From the cell containing the given text, extract its center point as [X, Y] coordinate. 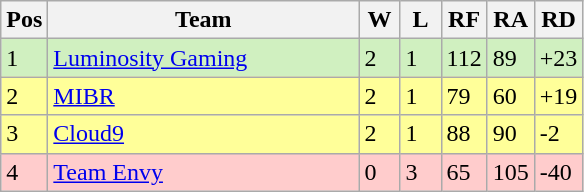
105 [510, 172]
Cloud9 [204, 134]
Team [204, 20]
+23 [558, 58]
MIBR [204, 96]
112 [464, 58]
60 [510, 96]
+19 [558, 96]
79 [464, 96]
L [420, 20]
RF [464, 20]
4 [24, 172]
Luminosity Gaming [204, 58]
65 [464, 172]
89 [510, 58]
Team Envy [204, 172]
90 [510, 134]
Pos [24, 20]
88 [464, 134]
-2 [558, 134]
W [380, 20]
0 [380, 172]
-40 [558, 172]
RA [510, 20]
RD [558, 20]
